Return [x, y] of the center of cell containing provided text 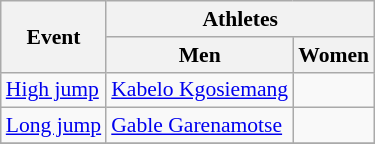
Event [54, 36]
Gable Garenamotse [200, 126]
Athletes [240, 19]
Long jump [54, 126]
Women [334, 55]
Kabelo Kgosiemang [200, 90]
High jump [54, 90]
Men [200, 55]
